Capture the cell that displays the provided text and extract its [x, y] central coordinate. 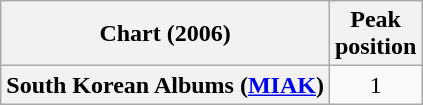
Chart (2006) [166, 34]
South Korean Albums (MIAK) [166, 85]
1 [375, 85]
Peakposition [375, 34]
